Capture the cell that displays the provided text and extract its (x, y) central coordinate. 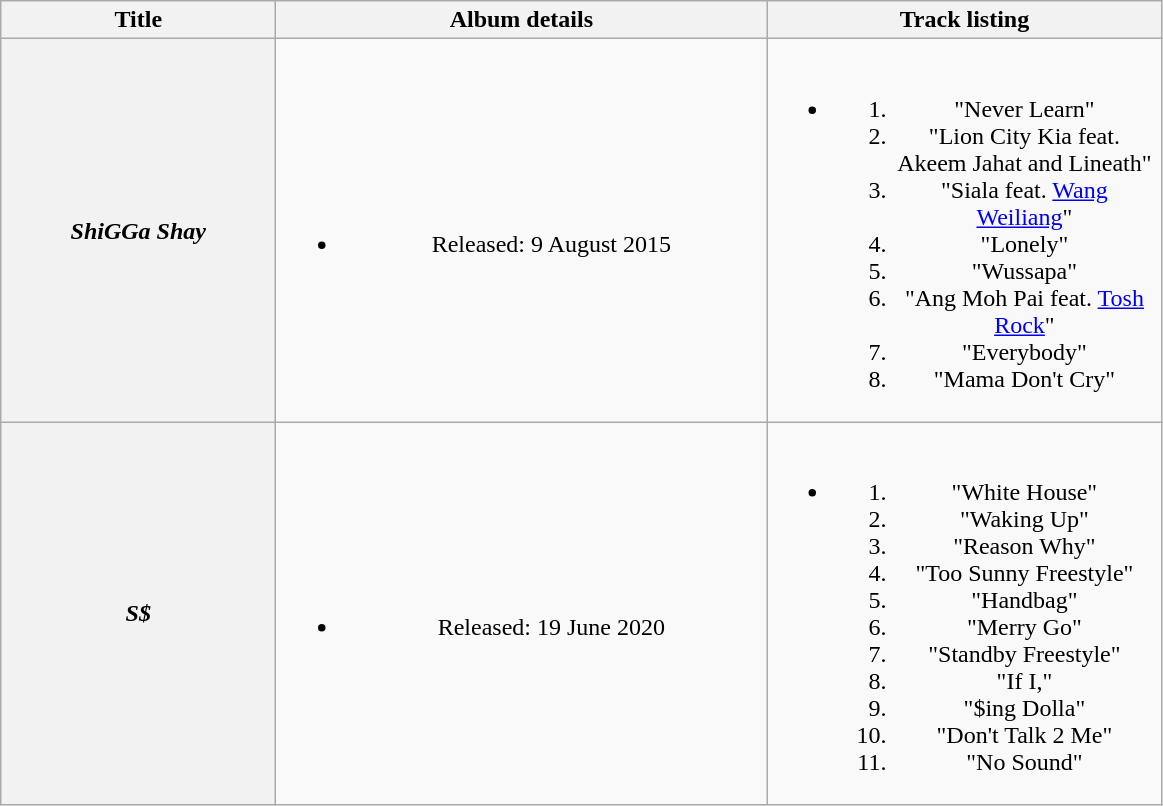
Released: 19 June 2020 (522, 614)
S$ (138, 614)
"White House""Waking Up""Reason Why""Too Sunny Freestyle""Handbag""Merry Go""Standby Freestyle""If I,""$ing Dolla""Don't Talk 2 Me""No Sound" (964, 614)
Track listing (964, 20)
Released: 9 August 2015 (522, 230)
ShiGGa Shay (138, 230)
Album details (522, 20)
Title (138, 20)
